Search for the cell housing the specified text and yield its (X, Y) center coordinate. 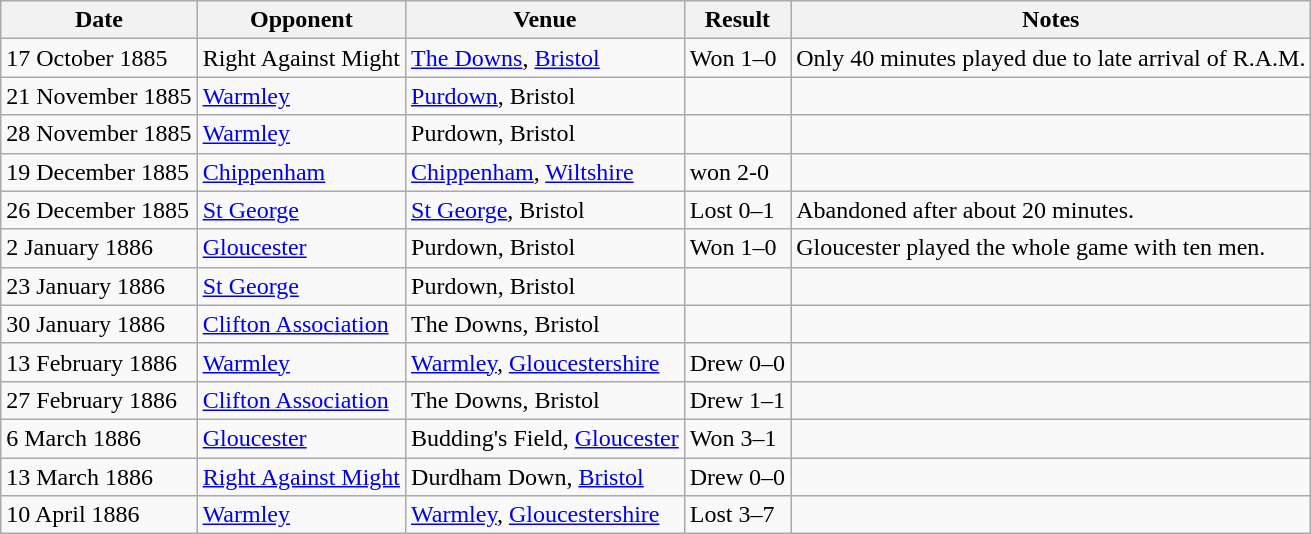
Budding's Field, Gloucester (546, 438)
won 2-0 (737, 172)
13 February 1886 (99, 362)
St George, Bristol (546, 210)
17 October 1885 (99, 58)
27 February 1886 (99, 400)
21 November 1885 (99, 96)
Chippenham, Wiltshire (546, 172)
Only 40 minutes played due to late arrival of R.A.M. (1051, 58)
13 March 1886 (99, 477)
2 January 1886 (99, 248)
Lost 3–7 (737, 515)
Drew 1–1 (737, 400)
Lost 0–1 (737, 210)
Durdham Down, Bristol (546, 477)
6 March 1886 (99, 438)
30 January 1886 (99, 324)
28 November 1885 (99, 134)
Date (99, 20)
Venue (546, 20)
26 December 1885 (99, 210)
Won 3–1 (737, 438)
Abandoned after about 20 minutes. (1051, 210)
Opponent (301, 20)
10 April 1886 (99, 515)
Gloucester played the whole game with ten men. (1051, 248)
19 December 1885 (99, 172)
Chippenham (301, 172)
23 January 1886 (99, 286)
Notes (1051, 20)
Result (737, 20)
